Output the [x, y] coordinate of the center of the cell containing the given text.  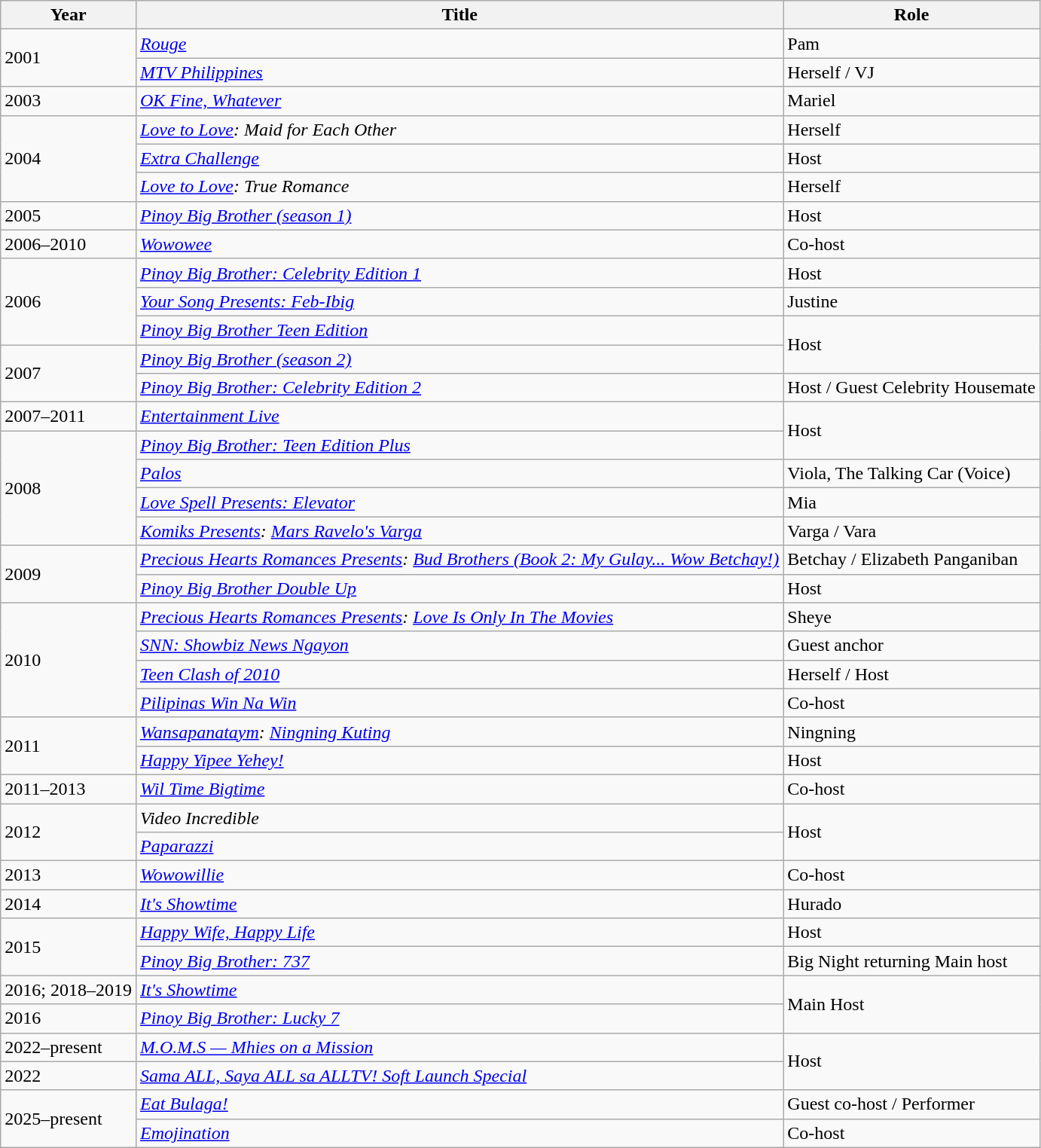
Pinoy Big Brother: Celebrity Edition 2 [459, 388]
OK Fine, Whatever [459, 101]
Teen Clash of 2010 [459, 674]
2012 [69, 832]
2001 [69, 58]
Pilipinas Win Na Win [459, 703]
Pinoy Big Brother (season 1) [459, 215]
Host / Guest Celebrity Housemate [911, 388]
2006–2010 [69, 244]
Wil Time Bigtime [459, 789]
Paparazzi [459, 847]
Year [69, 15]
2007–2011 [69, 417]
2014 [69, 904]
Pinoy Big Brother: 737 [459, 961]
Entertainment Live [459, 417]
2022 [69, 1076]
Guest anchor [911, 646]
Pam [911, 44]
Role [911, 15]
Ningning [911, 731]
2011–2013 [69, 789]
2015 [69, 947]
Happy Wife, Happy Life [459, 933]
Herself / VJ [911, 72]
SNN: Showbiz News Ngayon [459, 646]
Wansapanataym: Ningning Kuting [459, 731]
Main Host [911, 1004]
Sama ALL, Saya ALL sa ALLTV! Soft Launch Special [459, 1076]
Wowowillie [459, 875]
2003 [69, 101]
M.O.M.S — Mhies on a Mission [459, 1047]
Varga / Vara [911, 531]
Pinoy Big Brother Teen Edition [459, 330]
Happy Yipee Yehey! [459, 760]
2022–present [69, 1047]
MTV Philippines [459, 72]
Love to Love: True Romance [459, 187]
Hurado [911, 904]
Your Song Presents: Feb-Ibig [459, 301]
2011 [69, 746]
2007 [69, 374]
2013 [69, 875]
Pinoy Big Brother Double Up [459, 588]
Pinoy Big Brother: Celebrity Edition 1 [459, 273]
Pinoy Big Brother: Lucky 7 [459, 1018]
Herself / Host [911, 674]
2010 [69, 660]
Love to Love: Maid for Each Other [459, 130]
Eat Bulaga! [459, 1104]
Emojination [459, 1133]
Sheye [911, 617]
2005 [69, 215]
Komiks Presents: Mars Ravelo's Varga [459, 531]
Big Night returning Main host [911, 961]
Guest co-host / Performer [911, 1104]
Title [459, 15]
2004 [69, 158]
Extra Challenge [459, 158]
Wowowee [459, 244]
Pinoy Big Brother (season 2) [459, 359]
2025–present [69, 1119]
Viola, The Talking Car (Voice) [911, 474]
Mariel [911, 101]
Precious Hearts Romances Presents: Bud Brothers (Book 2: My Gulay... Wow Betchay!) [459, 560]
Precious Hearts Romances Presents: Love Is Only In The Movies [459, 617]
2016; 2018–2019 [69, 990]
Mia [911, 502]
Love Spell Presents: Elevator [459, 502]
Pinoy Big Brother: Teen Edition Plus [459, 445]
Video Incredible [459, 817]
2009 [69, 574]
Betchay / Elizabeth Panganiban [911, 560]
2006 [69, 301]
2008 [69, 488]
Rouge [459, 44]
Justine [911, 301]
Palos [459, 474]
2016 [69, 1018]
